Scan for the cell matching the given text and deliver its [x, y] coordinate at center. 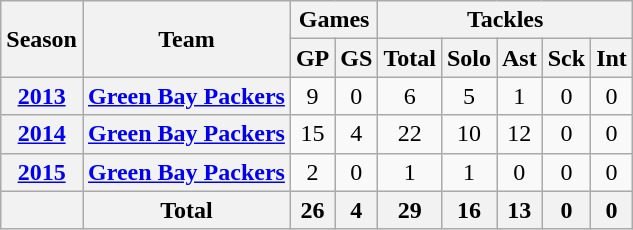
6 [410, 96]
9 [312, 96]
5 [468, 96]
Ast [519, 58]
29 [410, 210]
Sck [566, 58]
Int [612, 58]
10 [468, 134]
2013 [42, 96]
13 [519, 210]
2 [312, 172]
2014 [42, 134]
GP [312, 58]
15 [312, 134]
Tackles [506, 20]
26 [312, 210]
Season [42, 39]
16 [468, 210]
Games [334, 20]
2015 [42, 172]
Solo [468, 58]
22 [410, 134]
Team [186, 39]
GS [356, 58]
12 [519, 134]
